Capture the cell that displays the provided text and extract its [X, Y] central coordinate. 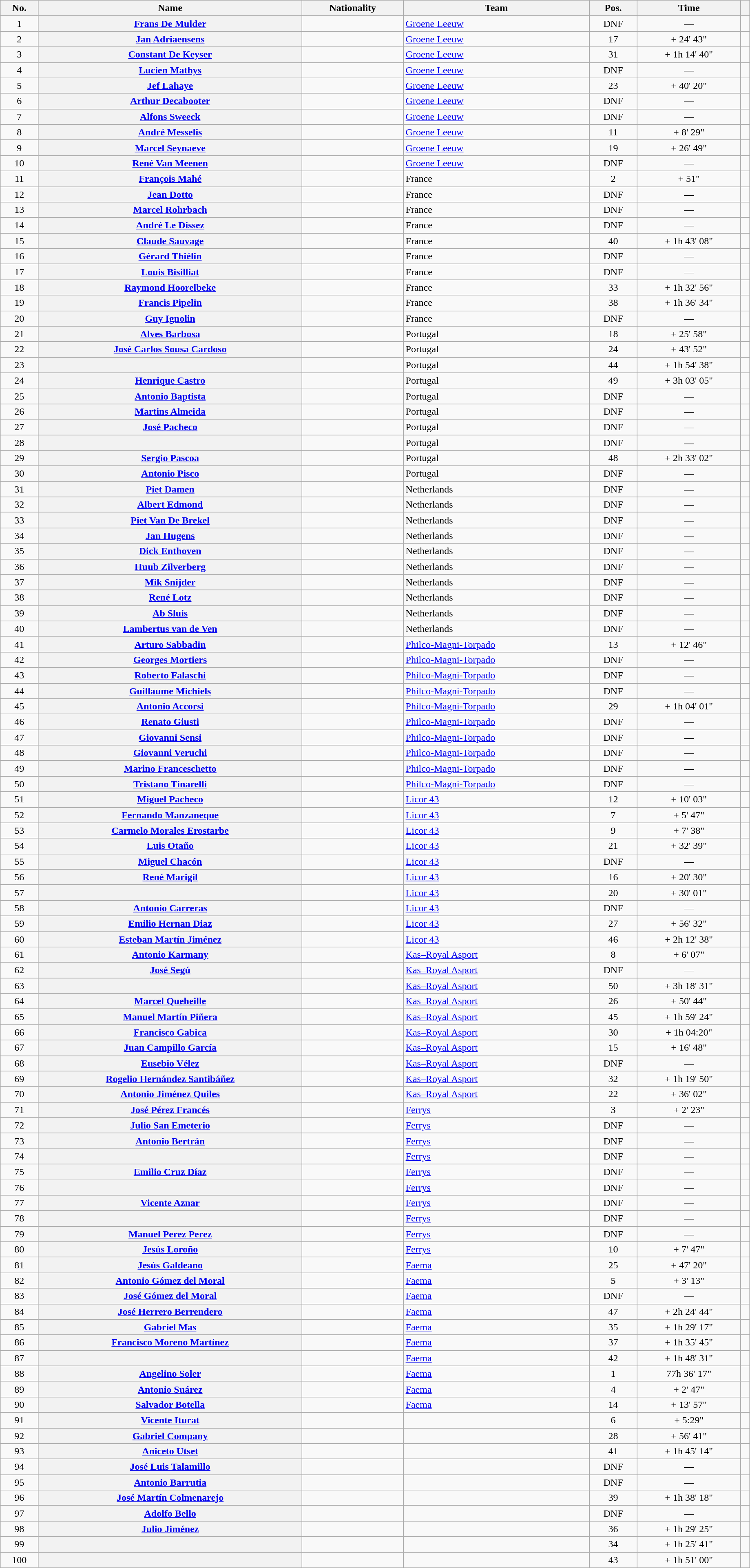
Gérard Thiélin [170, 256]
+ 1h 19' 50" [689, 1079]
91 [20, 1420]
Marcel Seynaeve [170, 148]
+ 6' 07" [689, 955]
Renato Giusti [170, 722]
Constant De Keyser [170, 55]
59 [20, 923]
86 [20, 1343]
Raymond Hoorelbeke [170, 287]
66 [20, 1032]
José Pacheco [170, 427]
71 [20, 1110]
68 [20, 1063]
Antonio Suárez [170, 1389]
+ 40' 20" [689, 86]
+ 2' 47" [689, 1389]
Angelino Soler [170, 1374]
99 [20, 1544]
70 [20, 1094]
José Luis Talamillo [170, 1467]
+ 5' 47" [689, 815]
Dick Enthoven [170, 551]
72 [20, 1125]
Giovanni Sensi [170, 738]
+ 3h 03' 05" [689, 380]
José Carlos Sousa Cardoso [170, 349]
Francisco Moreno Martínez [170, 1343]
+ 1h 29' 17" [689, 1327]
57 [20, 892]
Lucien Mathys [170, 70]
Antonio Baptista [170, 396]
Antonio Accorsi [170, 707]
83 [20, 1296]
52 [20, 815]
José Pérez Francés [170, 1110]
80 [20, 1250]
Antonio Bertrán [170, 1141]
Miguel Pacheco [170, 799]
+ 1h 25' 41" [689, 1544]
+ 25' 58" [689, 334]
56 [20, 877]
Guy Ignolin [170, 318]
Francis Pipelin [170, 303]
+ 1h 29' 25" [689, 1529]
+ 50' 44" [689, 1001]
Jan Hugens [170, 536]
+ 1h 54' 38" [689, 365]
94 [20, 1467]
+ 12' 46" [689, 644]
55 [20, 861]
+ 3h 18' 31" [689, 986]
Giovanni Veruchi [170, 753]
96 [20, 1498]
Marino Franceschetto [170, 769]
63 [20, 986]
100 [20, 1560]
Adolfo Bello [170, 1513]
+ 47' 20" [689, 1265]
+ 1h 04' 01" [689, 707]
58 [20, 908]
+ 2h 33' 02" [689, 458]
+ 3' 13" [689, 1281]
92 [20, 1435]
Henrique Castro [170, 380]
82 [20, 1281]
81 [20, 1265]
+ 13' 57" [689, 1405]
Vicente Aznar [170, 1203]
+ 30' 01" [689, 892]
89 [20, 1389]
Emilio Hernan Diaz [170, 923]
Piet Van De Brekel [170, 520]
René Van Meenen [170, 163]
78 [20, 1219]
Jef Lahaye [170, 86]
90 [20, 1405]
Esteban Martín Jiménez [170, 939]
+ 20' 30" [689, 877]
Eusebio Vélez [170, 1063]
José Gómez del Moral [170, 1296]
No. [20, 8]
Claude Sauvage [170, 241]
Antonio Gómez del Moral [170, 1281]
Antonio Barrutia [170, 1482]
+ 51" [689, 179]
Nationality [352, 8]
+ 1h 38' 18" [689, 1498]
+ 2h 12' 38" [689, 939]
65 [20, 1017]
Louis Bisilliat [170, 272]
+ 1h 04:20" [689, 1032]
+ 2h 24' 44" [689, 1312]
Martins Almeida [170, 411]
Luis Otaño [170, 846]
Ab Sluis [170, 613]
Frans De Mulder [170, 24]
José Martín Colmenarejo [170, 1498]
88 [20, 1374]
97 [20, 1513]
95 [20, 1482]
87 [20, 1358]
Name [170, 8]
60 [20, 939]
+ 7' 38" [689, 830]
98 [20, 1529]
Gabriel Company [170, 1435]
77 [20, 1203]
Antonio Carreras [170, 908]
Francisco Gabica [170, 1032]
Jean Dotto [170, 194]
Carmelo Morales Erostarbe [170, 830]
René Marigil [170, 877]
93 [20, 1451]
+ 1h 32' 56" [689, 287]
Huub Zilverberg [170, 567]
85 [20, 1327]
François Mahé [170, 179]
Antonio Pisco [170, 474]
Antonio Karmany [170, 955]
+ 2' 23" [689, 1110]
+ 36' 02" [689, 1094]
Fernando Manzaneque [170, 815]
+ 1h 48' 31" [689, 1358]
Piet Damen [170, 489]
Gabriel Mas [170, 1327]
Albert Edmond [170, 505]
Mik Snijder [170, 582]
Julio San Emeterio [170, 1125]
+ 8' 29" [689, 132]
Miguel Chacón [170, 861]
Manuel Perez Perez [170, 1234]
Vicente Iturat [170, 1420]
+ 16' 48" [689, 1048]
Marcel Rohrbach [170, 210]
73 [20, 1141]
Juan Campillo García [170, 1048]
Marcel Queheille [170, 1001]
Tristano Tinarelli [170, 784]
+ 10' 03" [689, 799]
Julio Jiménez [170, 1529]
Jesús Galdeano [170, 1265]
75 [20, 1172]
Jan Adriaensens [170, 39]
+ 1h 14' 40" [689, 55]
+ 32' 39" [689, 846]
André Le Dissez [170, 225]
+ 1h 36' 34" [689, 303]
+ 1h 45' 14" [689, 1451]
Sergio Pascoa [170, 458]
Salvador Botella [170, 1405]
Alves Barbosa [170, 334]
Aniceto Utset [170, 1451]
+ 1h 35' 45" [689, 1343]
77h 36' 17" [689, 1374]
+ 24' 43" [689, 39]
54 [20, 846]
+ 7' 47" [689, 1250]
Rogelio Hernández Santibáñez [170, 1079]
Manuel Martín Piñera [170, 1017]
53 [20, 830]
André Messelis [170, 132]
51 [20, 799]
76 [20, 1188]
+ 56' 32" [689, 923]
+ 1h 59' 24" [689, 1017]
74 [20, 1156]
79 [20, 1234]
José Segú [170, 970]
Time [689, 8]
+ 5:29" [689, 1420]
Team [496, 8]
+ 43' 52" [689, 349]
64 [20, 1001]
Antonio Jiménez Quiles [170, 1094]
+ 26' 49" [689, 148]
61 [20, 955]
Arturo Sabbadin [170, 644]
Emilio Cruz Díaz [170, 1172]
+ 1h 43' 08" [689, 241]
José Herrero Berrendero [170, 1312]
+ 56' 41" [689, 1435]
69 [20, 1079]
Roberto Falaschi [170, 675]
84 [20, 1312]
67 [20, 1048]
Guillaume Michiels [170, 691]
62 [20, 970]
Arthur Decabooter [170, 101]
+ 1h 51' 00" [689, 1560]
René Lotz [170, 598]
Georges Mortiers [170, 660]
Lambertus van de Ven [170, 629]
Jesús Loroño [170, 1250]
Alfons Sweeck [170, 117]
Pos. [613, 8]
